Capture the cell that displays the provided text and extract its (X, Y) central coordinate. 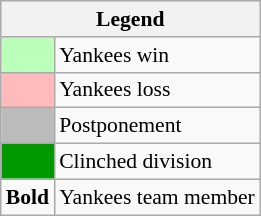
Clinched division (157, 162)
Postponement (157, 126)
Yankees loss (157, 90)
Yankees win (157, 55)
Bold (28, 197)
Yankees team member (157, 197)
Legend (130, 19)
